From the cell containing the given text, extract its center point as [x, y] coordinate. 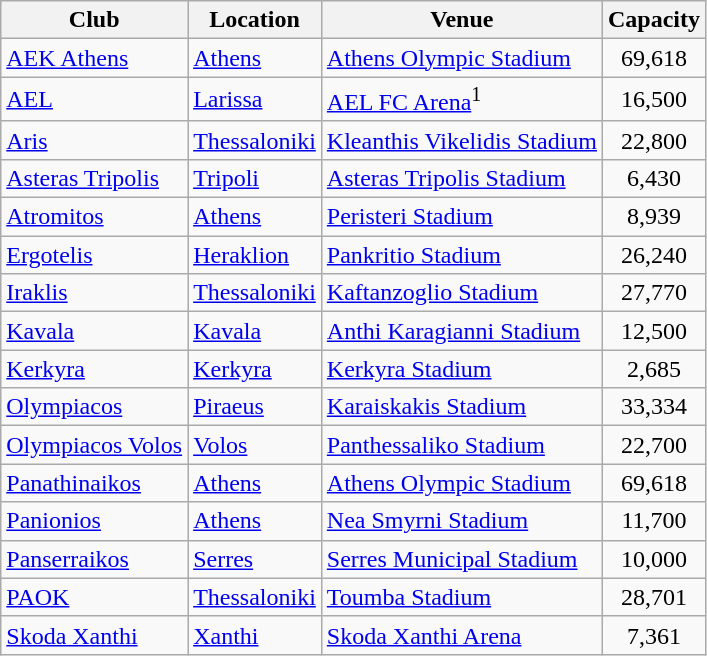
Iraklis [94, 293]
Kleanthis Vikelidis Stadium [462, 140]
Panserraikos [94, 559]
33,334 [654, 407]
26,240 [654, 255]
Asteras Tripolis [94, 178]
AEL FC Arena1 [462, 100]
Kerkyra Stadium [462, 369]
Asteras Tripolis Stadium [462, 178]
Skoda Xanthi Arena [462, 635]
Tripoli [255, 178]
Toumba Stadium [462, 597]
Nea Smyrni Stadium [462, 521]
6,430 [654, 178]
Location [255, 20]
Panthessaliko Stadium [462, 445]
11,700 [654, 521]
AEL [94, 100]
Serres Municipal Stadium [462, 559]
7,361 [654, 635]
Aris [94, 140]
8,939 [654, 217]
Panathinaikos [94, 483]
28,701 [654, 597]
12,500 [654, 331]
Capacity [654, 20]
22,700 [654, 445]
16,500 [654, 100]
Karaiskakis Stadium [462, 407]
Pankritio Stadium [462, 255]
Olympiacos Volos [94, 445]
Ergotelis [94, 255]
2,685 [654, 369]
Piraeus [255, 407]
Serres [255, 559]
22,800 [654, 140]
Peristeri Stadium [462, 217]
Club [94, 20]
Panionios [94, 521]
Volos [255, 445]
Xanthi [255, 635]
Skoda Xanthi [94, 635]
Olympiacos [94, 407]
Venue [462, 20]
10,000 [654, 559]
Larissa [255, 100]
AEK Athens [94, 58]
Anthi Karagianni Stadium [462, 331]
Atromitos [94, 217]
Heraklion [255, 255]
PAOK [94, 597]
Kaftanzoglio Stadium [462, 293]
27,770 [654, 293]
